Detect which cell encompasses the target text, then output its [X, Y] center coordinate. 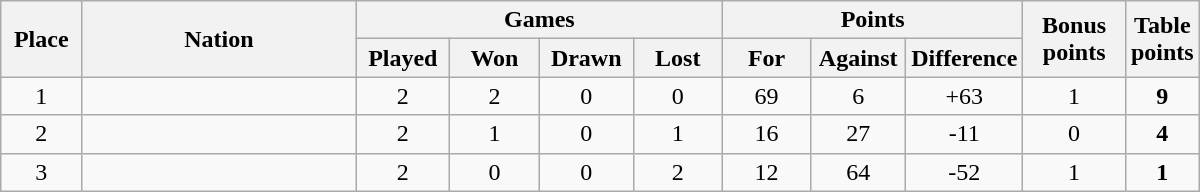
-52 [964, 172]
-11 [964, 134]
Place [42, 39]
6 [858, 96]
Difference [964, 58]
9 [1162, 96]
Won [494, 58]
27 [858, 134]
Games [539, 20]
Lost [678, 58]
For [767, 58]
69 [767, 96]
12 [767, 172]
Points [873, 20]
Against [858, 58]
3 [42, 172]
4 [1162, 134]
Nation [219, 39]
+63 [964, 96]
Played [402, 58]
Tablepoints [1162, 39]
Drawn [586, 58]
64 [858, 172]
Bonuspoints [1074, 39]
16 [767, 134]
